Return [X, Y] of the center of cell containing provided text 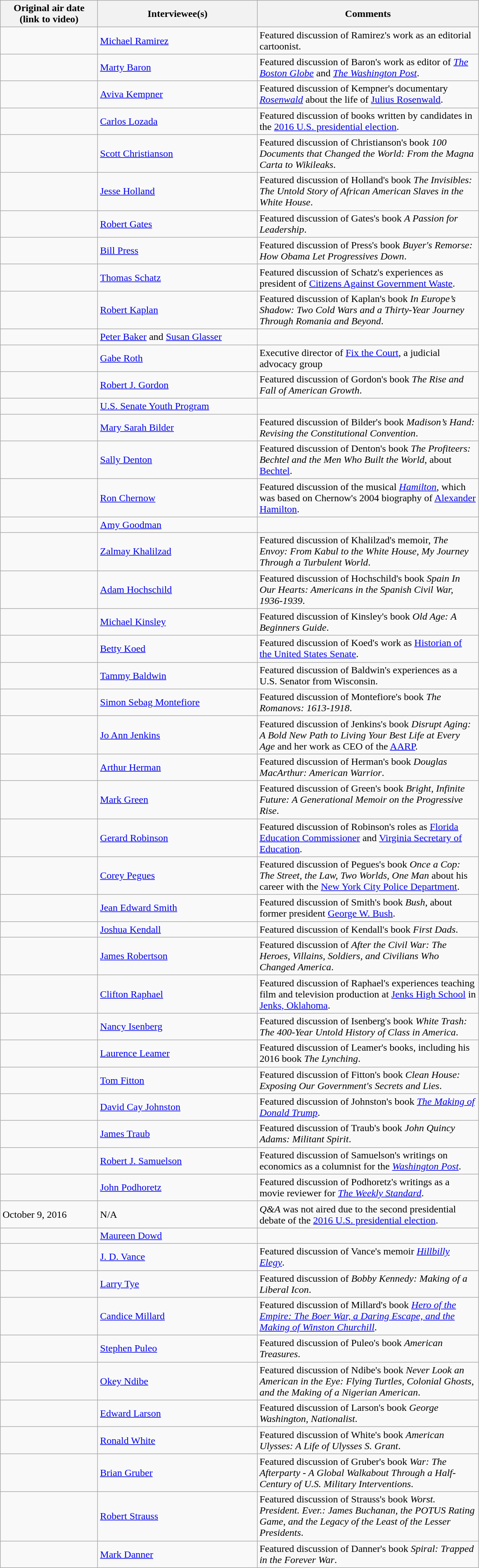
Featured discussion of Samuelson's writings on economics as a columnist for the Washington Post. [368, 1161]
Featured discussion of Holland's book The Invisibles: The Untold Story of African American Slaves in the White House. [368, 191]
Featured discussion of White's book American Ulysses: A Life of Ulysses S. Grant. [368, 1441]
Maureen Dowd [178, 1236]
Featured discussion of Denton's book The Profiteers: Bechtel and the Men Who Built the World, about Bechtel. [368, 460]
Edward Larson [178, 1413]
Featured discussion of Podhoretz's writings as a movie reviewer for The Weekly Standard. [368, 1187]
Featured discussion of Smith's book Bush, about former president George W. Bush. [368, 908]
Aviva Kempner [178, 94]
Featured discussion of Montefiore's book The Romanovs: 1613-1918. [368, 702]
Featured discussion of the musical Hamilton, which was based on Chernow's 2004 biography of Alexander Hamilton. [368, 498]
Featured discussion of Danner's book Spiral: Trapped in the Forever War. [368, 1554]
J. D. Vance [178, 1257]
Featured discussion of After the Civil War: The Heroes, Villains, Soldiers, and Civilians Who Changed America. [368, 956]
Featured discussion of Pegues's book Once a Cop: The Street, the Law, Two Worlds, One Man about his career with the New York City Police Department. [368, 876]
Featured discussion of Kinsley's book Old Age: A Beginners Guide. [368, 622]
Executive director of Fix the Court, a judicial advocacy group [368, 358]
Robert Kaplan [178, 310]
Jesse Holland [178, 191]
Brian Gruber [178, 1473]
Featured discussion of Hochschild's book Spain In Our Hearts: Americans in the Spanish Civil War, 1936-1939. [368, 589]
N/A [178, 1214]
Scott Christianson [178, 153]
Featured discussion of Fitton's book Clean House: Exposing Our Government's Secrets and Lies. [368, 1080]
Robert Gates [178, 224]
Featured discussion of Leamer's books, including his 2016 book The Lynching. [368, 1054]
Featured discussion of Johnston's book The Making of Donald Trump. [368, 1107]
Marty Baron [178, 68]
Arthur Herman [178, 767]
Featured discussion of Koed's work as Historian of the United States Senate. [368, 648]
Gabe Roth [178, 358]
Featured discussion of Christianson's book 100 Documents that Changed the World: From the Magna Carta to Wikileaks. [368, 153]
Ron Chernow [178, 498]
Original air date(link to video) [49, 14]
Ronald White [178, 1441]
James Robertson [178, 956]
Joshua Kendall [178, 929]
Featured discussion of Puleo's book American Treasures. [368, 1349]
John Podhoretz [178, 1187]
Featured discussion of Press's book Buyer's Remorse: How Obama Let Progressives Down. [368, 251]
Featured discussion of Baldwin's experiences as a U.S. Senator from Wisconsin. [368, 676]
Q&A was not aired due to the second presidential debate of the 2016 U.S. presidential election. [368, 1214]
Zalmay Khalilzad [178, 552]
Carlos Lozada [178, 121]
Featured discussion of Raphael's experiences teaching film and television production at Jenks High School in Jenks, Oklahoma. [368, 994]
Mark Green [178, 799]
Corey Pegues [178, 876]
Featured discussion of Millard's book Hero of the Empire: The Boer War, a Daring Escape, and the Making of Winston Churchill. [368, 1316]
Michael Kinsley [178, 622]
Featured discussion of Gates's book A Passion for Leadership. [368, 224]
Stephen Puleo [178, 1349]
Featured discussion of Herman's book Douglas MacArthur: American Warrior. [368, 767]
Amy Goodman [178, 525]
Featured discussion of books written by candidates in the 2016 U.S. presidential election. [368, 121]
Featured discussion of Traub's book John Quincy Adams: Militant Spirit. [368, 1134]
Okey Ndibe [178, 1381]
Featured discussion of Bobby Kennedy: Making of a Liberal Icon. [368, 1284]
Featured discussion of Green's book Bright, Infinite Future: A Generational Memoir on the Progressive Rise. [368, 799]
Featured discussion of Gruber's book War: The Afterparty - A Global Walkabout Through a Half-Century of U.S. Military Interventions. [368, 1473]
Featured discussion of Robinson's roles as Florida Education Commissioner and Virginia Secretary of Education. [368, 837]
Peter Baker and Susan Glasser [178, 337]
Thomas Schatz [178, 277]
Featured discussion of Kendall's book First Dads. [368, 929]
Interviewee(s) [178, 14]
Comments [368, 14]
Jean Edward Smith [178, 908]
Mary Sarah Bilder [178, 427]
James Traub [178, 1134]
Adam Hochschild [178, 589]
Featured discussion of Ramirez's work as an editorial cartoonist. [368, 40]
Betty Koed [178, 648]
U.S. Senate Youth Program [178, 406]
Sally Denton [178, 460]
Larry Tye [178, 1284]
Tammy Baldwin [178, 676]
Jo Ann Jenkins [178, 735]
Featured discussion of Isenberg's book White Trash: The 400-Year Untold History of Class in America. [368, 1026]
Featured discussion of Khalilzad's memoir, The Envoy: From Kabul to the White House, My Journey Through a Turbulent World. [368, 552]
Featured discussion of Gordon's book The Rise and Fall of American Growth. [368, 385]
Featured discussion of Larson's book George Washington, Nationalist. [368, 1413]
Bill Press [178, 251]
Featured discussion of Ndibe's book Never Look an American in the Eye: Flying Turtles, Colonial Ghosts, and the Making of a Nigerian American. [368, 1381]
October 9, 2016 [49, 1214]
Simon Sebag Montefiore [178, 702]
Featured discussion of Jenkins's book Disrupt Aging: A Bold New Path to Living Your Best Life at Every Age and her work as CEO of the AARP. [368, 735]
Featured discussion of Bilder's book Madison’s Hand: Revising the Constitutional Convention. [368, 427]
Laurence Leamer [178, 1054]
Featured discussion of Baron's work as editor of The Boston Globe and The Washington Post. [368, 68]
Nancy Isenberg [178, 1026]
Featured discussion of Kaplan's book In Europe’s Shadow: Two Cold Wars and a Thirty-Year Journey Through Romania and Beyond. [368, 310]
Robert J. Gordon [178, 385]
Featured discussion of Vance's memoir Hillbilly Elegy. [368, 1257]
Clifton Raphael [178, 994]
Gerard Robinson [178, 837]
Candice Millard [178, 1316]
Featured discussion of Schatz's experiences as president of Citizens Against Government Waste. [368, 277]
David Cay Johnston [178, 1107]
Michael Ramirez [178, 40]
Mark Danner [178, 1554]
Featured discussion of Kempner's documentary Rosenwald about the life of Julius Rosenwald. [368, 94]
Robert J. Samuelson [178, 1161]
Robert Strauss [178, 1516]
Tom Fitton [178, 1080]
